Scan for the cell matching the given text and deliver its (X, Y) coordinate at center. 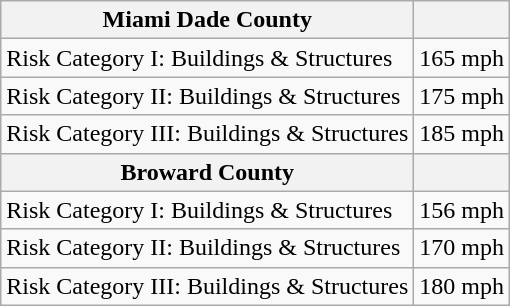
Broward County (208, 172)
Miami Dade County (208, 20)
156 mph (462, 210)
170 mph (462, 248)
175 mph (462, 96)
185 mph (462, 134)
180 mph (462, 286)
165 mph (462, 58)
